Detect which cell encompasses the target text, then output its [X, Y] center coordinate. 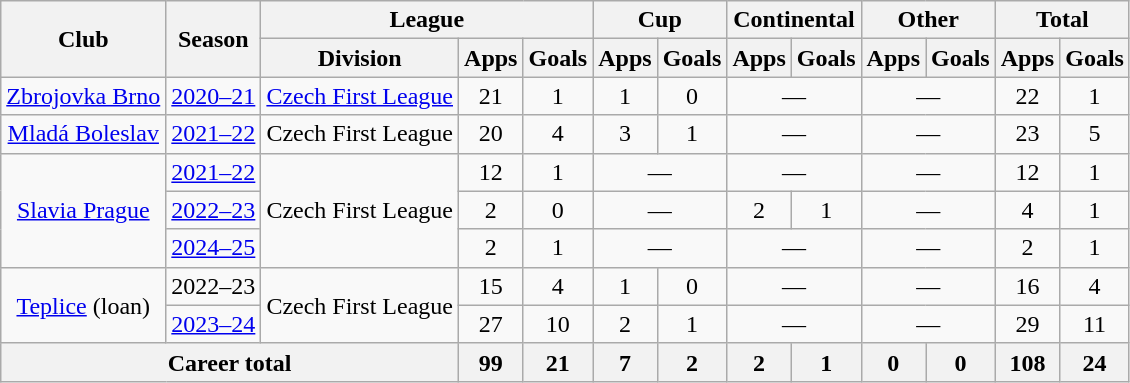
Continental [794, 20]
Total [1062, 20]
Club [84, 39]
5 [1095, 134]
Teplice (loan) [84, 305]
11 [1095, 324]
Cup [660, 20]
7 [625, 362]
27 [491, 324]
2020–21 [214, 96]
2024–25 [214, 248]
99 [491, 362]
108 [1027, 362]
24 [1095, 362]
2023–24 [214, 324]
Division [360, 58]
Other [928, 20]
23 [1027, 134]
15 [491, 286]
Slavia Prague [84, 210]
League [427, 20]
16 [1027, 286]
20 [491, 134]
10 [558, 324]
Zbrojovka Brno [84, 96]
Mladá Boleslav [84, 134]
3 [625, 134]
Season [214, 39]
29 [1027, 324]
Career total [230, 362]
22 [1027, 96]
